Return the [x, y] coordinate for the center point of the cell that contains the specified text.  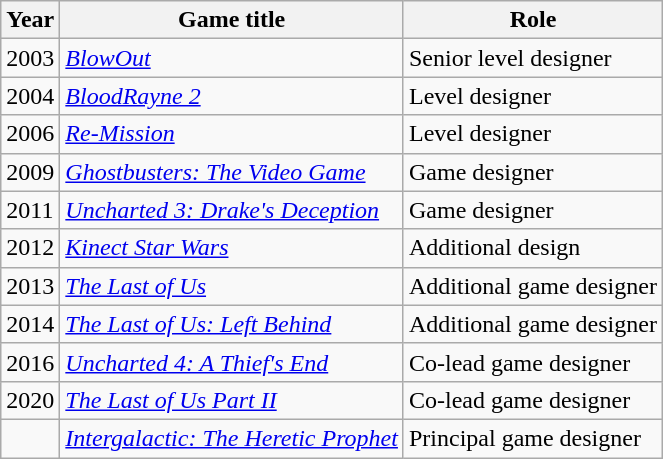
Principal game designer [532, 438]
2014 [30, 324]
2011 [30, 210]
The Last of Us Part II [232, 400]
2004 [30, 96]
Re-Mission [232, 134]
Game title [232, 20]
2006 [30, 134]
Additional design [532, 248]
The Last of Us: Left Behind [232, 324]
Senior level designer [532, 58]
2020 [30, 400]
Uncharted 3: Drake's Deception [232, 210]
2003 [30, 58]
2012 [30, 248]
Kinect Star Wars [232, 248]
2009 [30, 172]
2013 [30, 286]
The Last of Us [232, 286]
Intergalactic: The Heretic Prophet [232, 438]
Uncharted 4: A Thief's End [232, 362]
Year [30, 20]
BlowOut [232, 58]
Ghostbusters: The Video Game [232, 172]
BloodRayne 2 [232, 96]
2016 [30, 362]
Role [532, 20]
